Detect which cell encompasses the target text, then output its [X, Y] center coordinate. 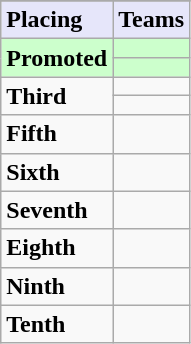
Placing [57, 20]
Tenth [57, 324]
Ninth [57, 286]
Third [57, 96]
Promoted [57, 58]
Teams [152, 20]
Sixth [57, 172]
Seventh [57, 210]
Eighth [57, 248]
Fifth [57, 134]
